Locate the cell with the specified text and output its [x, y] center coordinate. 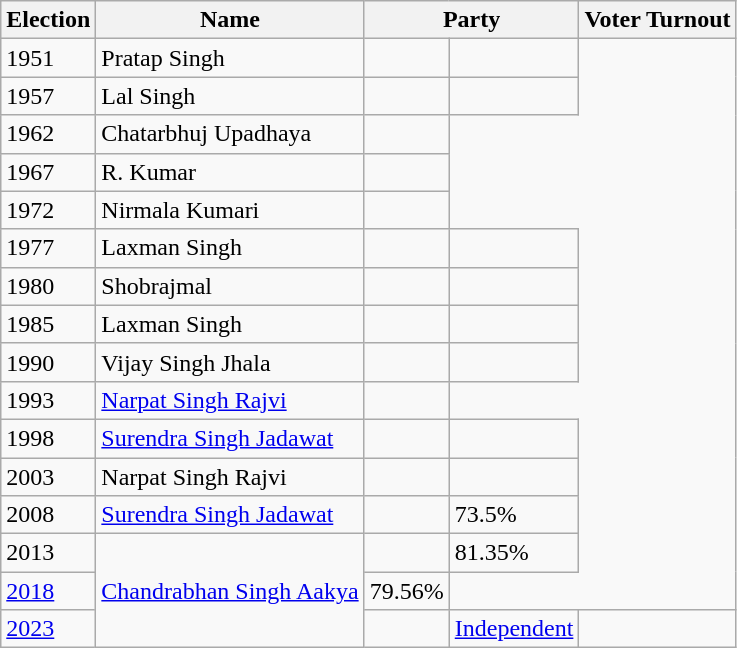
1998 [48, 438]
1990 [48, 362]
1951 [48, 58]
Independent [514, 629]
1957 [48, 96]
73.5% [514, 515]
1993 [48, 400]
Name [230, 20]
1980 [48, 286]
Pratap Singh [230, 58]
Party [472, 20]
Nirmala Kumari [230, 210]
1972 [48, 210]
Voter Turnout [658, 20]
2013 [48, 553]
79.56% [406, 591]
1967 [48, 172]
Election [48, 20]
1977 [48, 248]
Lal Singh [230, 96]
2008 [48, 515]
Chandrabhan Singh Aakya [230, 591]
2018 [48, 591]
2003 [48, 477]
R. Kumar [230, 172]
Shobrajmal [230, 286]
Vijay Singh Jhala [230, 362]
81.35% [514, 553]
1985 [48, 324]
1962 [48, 134]
2023 [48, 629]
Chatarbhuj Upadhaya [230, 134]
